Output the [X, Y] coordinate of the center of the cell containing the given text.  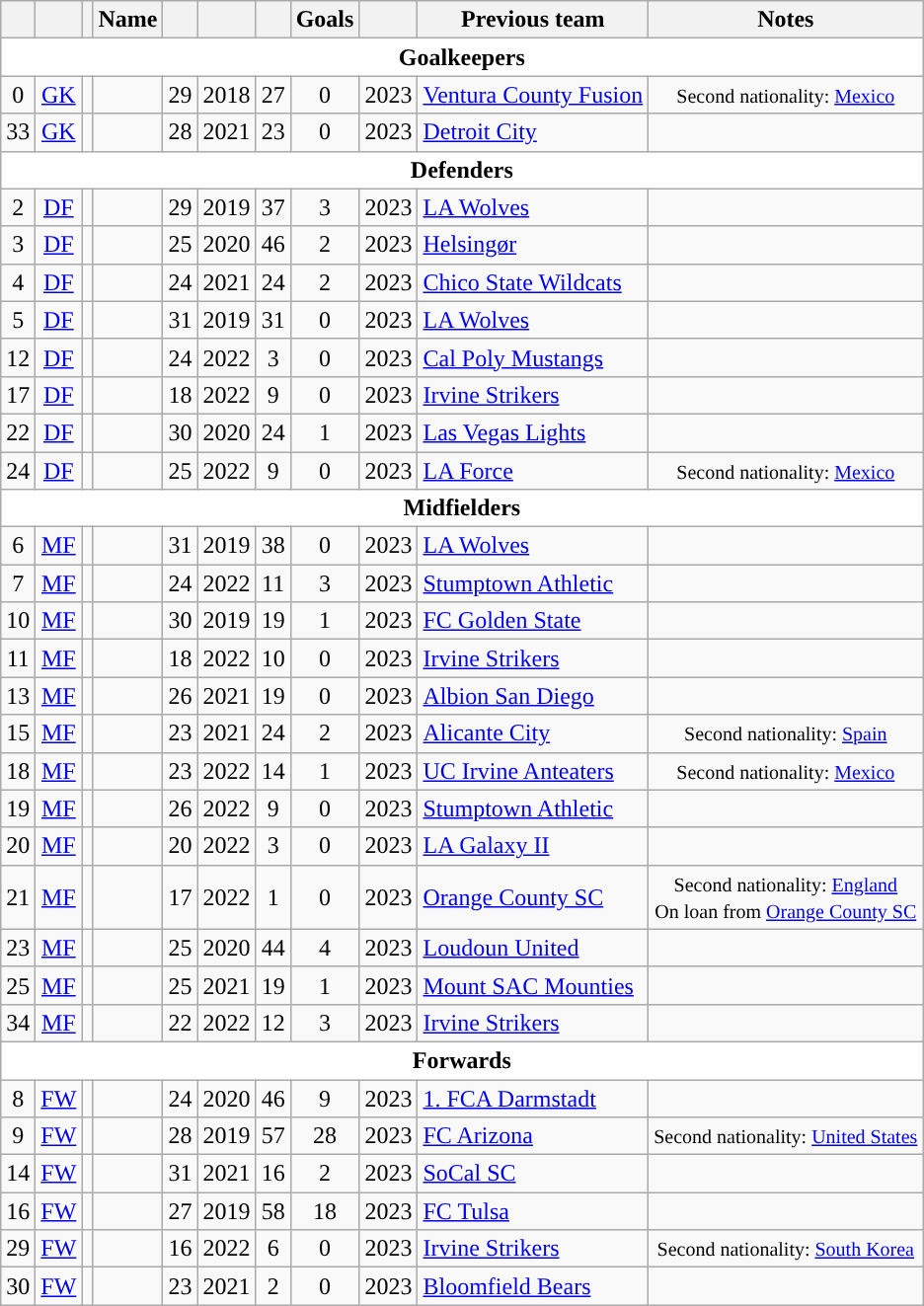
Goals [325, 20]
58 [272, 1211]
FC Arizona [533, 1136]
7 [18, 583]
33 [18, 132]
Second nationality: Spain [786, 733]
Goalkeepers [462, 57]
Midfielders [462, 508]
LA Force [533, 471]
Orange County SC [533, 896]
Loudoun United [533, 948]
FC Golden State [533, 621]
44 [272, 948]
Chico State Wildcats [533, 282]
Las Vegas Lights [533, 432]
Second nationality: United States [786, 1136]
Previous team [533, 20]
Helsingør [533, 245]
Defenders [462, 170]
SoCal SC [533, 1174]
37 [272, 207]
2018 [227, 95]
15 [18, 733]
UC Irvine Anteaters [533, 771]
38 [272, 546]
Cal Poly Mustangs [533, 357]
13 [18, 696]
8 [18, 1099]
Bloomfield Bears [533, 1286]
Notes [786, 20]
Alicante City [533, 733]
1. FCA Darmstadt [533, 1099]
Name [128, 20]
57 [272, 1136]
Mount SAC Mounties [533, 985]
Second nationality: South Korea [786, 1249]
5 [18, 320]
Albion San Diego [533, 696]
Detroit City [533, 132]
Ventura County Fusion [533, 95]
FC Tulsa [533, 1211]
Second nationality: EnglandOn loan from Orange County SC [786, 896]
LA Galaxy II [533, 846]
34 [18, 1023]
21 [18, 896]
Forwards [462, 1060]
